Extract the (X, Y) coordinate from the center of the cell holding the provided text.  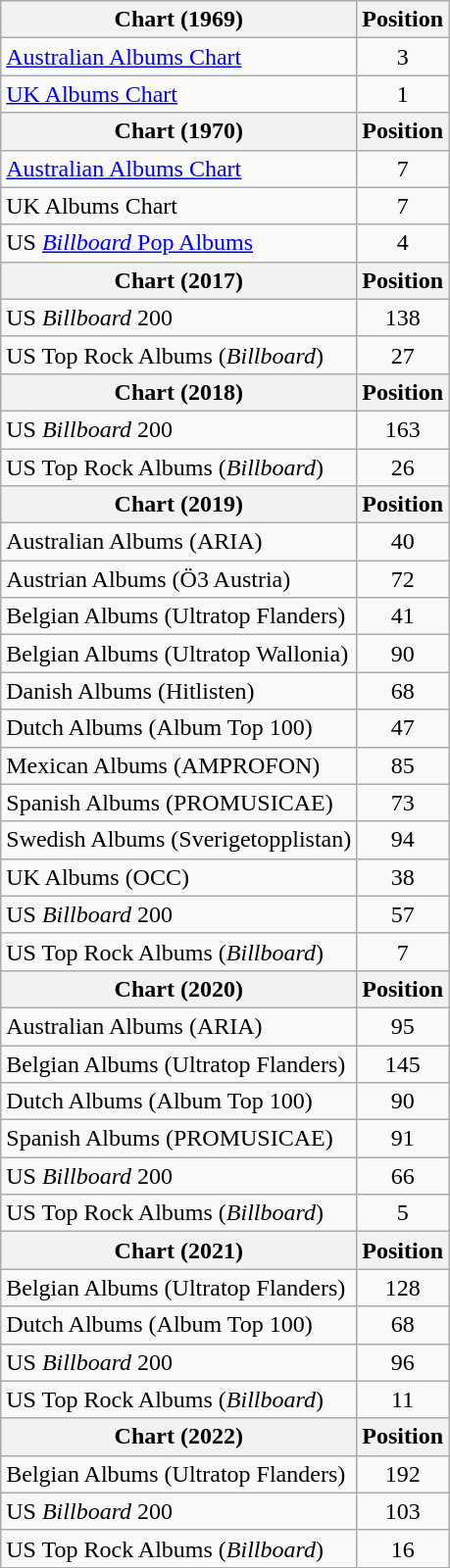
26 (403, 467)
192 (403, 1474)
Chart (2018) (178, 392)
47 (403, 728)
UK Albums (OCC) (178, 877)
Belgian Albums (Ultratop Wallonia) (178, 654)
Chart (1970) (178, 131)
138 (403, 318)
72 (403, 579)
40 (403, 542)
27 (403, 355)
5 (403, 1213)
Chart (2017) (178, 280)
96 (403, 1362)
38 (403, 877)
91 (403, 1139)
66 (403, 1176)
Chart (2022) (178, 1437)
41 (403, 616)
1 (403, 94)
3 (403, 57)
Austrian Albums (Ö3 Austria) (178, 579)
85 (403, 765)
57 (403, 914)
145 (403, 1063)
163 (403, 429)
4 (403, 243)
US Billboard Pop Albums (178, 243)
Chart (1969) (178, 20)
Mexican Albums (AMPROFON) (178, 765)
Danish Albums (Hitlisten) (178, 691)
95 (403, 1026)
103 (403, 1511)
128 (403, 1288)
Chart (2021) (178, 1250)
73 (403, 803)
Chart (2019) (178, 505)
Swedish Albums (Sverigetopplistan) (178, 840)
94 (403, 840)
11 (403, 1399)
16 (403, 1548)
Chart (2020) (178, 989)
